Scan for the cell matching the given text and deliver its (x, y) coordinate at center. 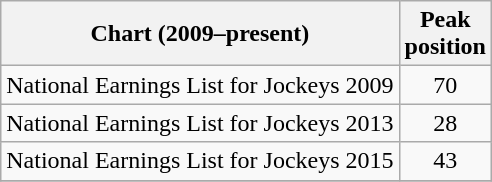
70 (445, 85)
Chart (2009–present) (200, 34)
28 (445, 123)
National Earnings List for Jockeys 2009 (200, 85)
National Earnings List for Jockeys 2015 (200, 161)
National Earnings List for Jockeys 2013 (200, 123)
43 (445, 161)
Peakposition (445, 34)
